Extract the [x, y] coordinate from the center of the cell holding the provided text.  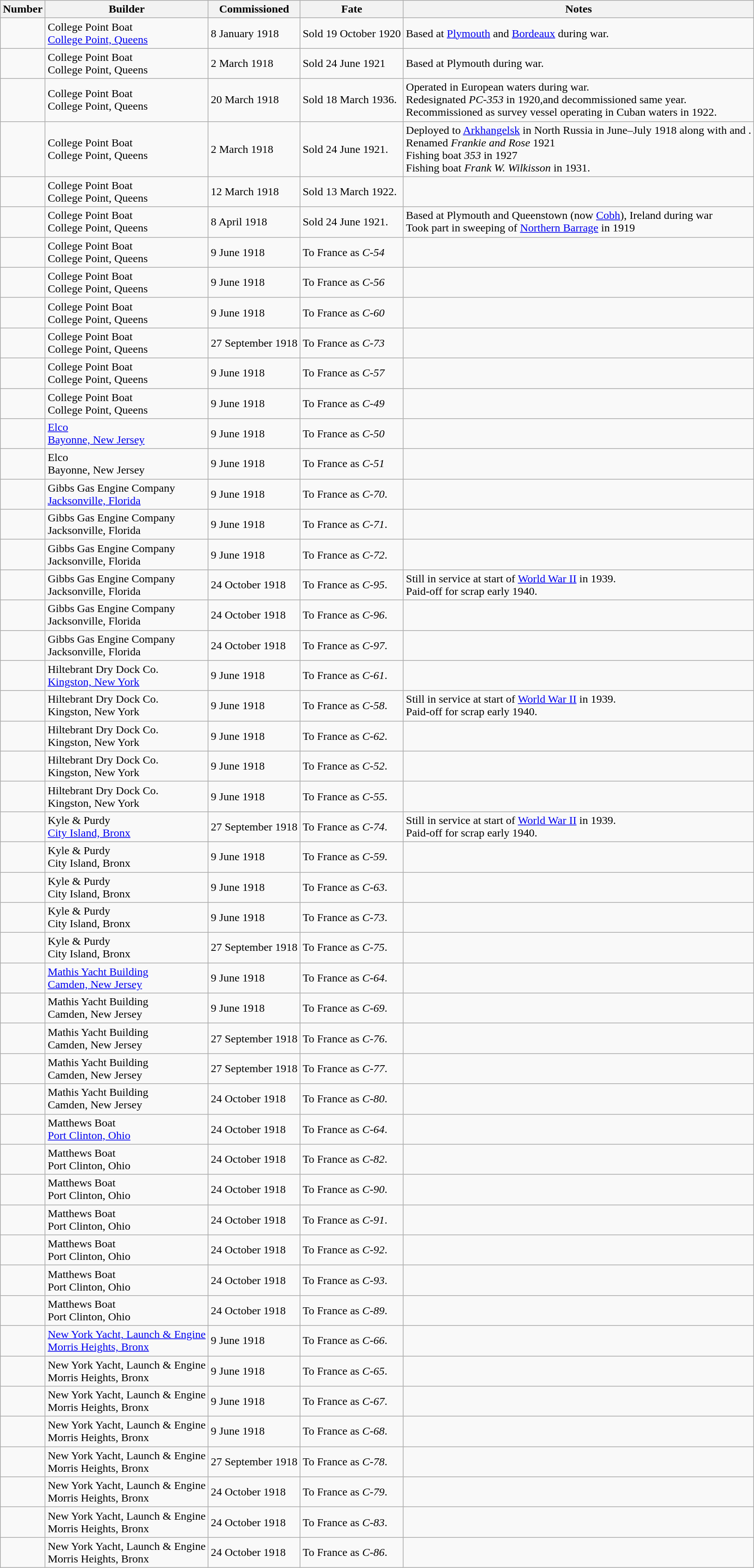
To France as C-83. [352, 1522]
Builder [126, 9]
To France as C-82. [352, 1159]
20 March 1918 [254, 100]
To France as C-61. [352, 676]
Commissioned [254, 9]
To France as C-73 [352, 343]
To France as C-95. [352, 585]
To France as C-70. [352, 494]
To France as C-76. [352, 1038]
Based at Plymouth and Queenstown (now Cobh), Ireland during war Took part in sweeping of Northern Barrage in 1919 [578, 222]
To France as C-97. [352, 645]
To France as C-68. [352, 1431]
To France as C-58. [352, 705]
To France as C-75. [352, 948]
To France as C-65. [352, 1371]
To France as C-57 [352, 373]
To France as C-66. [352, 1340]
To France as C-63. [352, 887]
Notes [578, 9]
To France as C-67. [352, 1402]
Sold 18 March 1936. [352, 100]
Fate [352, 9]
To France as C-89. [352, 1311]
To France as C-69. [352, 1008]
8 April 1918 [254, 222]
To France as C-90. [352, 1190]
To France as C-86. [352, 1552]
To France as C-72. [352, 555]
To France as C-91. [352, 1219]
To France as C-62. [352, 736]
To France as C-54 [352, 252]
To France as C-60 [352, 312]
To France as C-52. [352, 766]
To France as C-78. [352, 1462]
To France as C-56 [352, 283]
To France as C-59. [352, 857]
8 January 1918 [254, 33]
To France as C-93. [352, 1280]
To France as C-77. [352, 1069]
12 March 1918 [254, 191]
To France as C-79. [352, 1492]
To France as C-80. [352, 1099]
To France as C-92. [352, 1250]
Based at Plymouth and Bordeaux during war. [578, 33]
Sold 24 June 1921 [352, 63]
Based at Plymouth during war. [578, 63]
To France as C-74. [352, 826]
To France as C-73. [352, 917]
To France as C-71. [352, 524]
To France as C-55. [352, 797]
Number [23, 9]
Sold 19 October 1920 [352, 33]
Sold 13 March 1922. [352, 191]
To France as C-51 [352, 464]
To France as C-49 [352, 403]
To France as C-50 [352, 434]
To France as C-96. [352, 615]
